From the cell containing the given text, extract its center point as [x, y] coordinate. 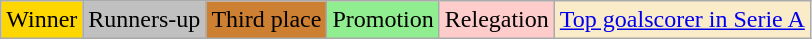
Winner [42, 20]
Runners-up [144, 20]
Third place [266, 20]
Relegation [496, 20]
Top goalscorer in Serie A [682, 20]
Promotion [383, 20]
